Determine the [X, Y] coordinate at the center of the cell enclosing the given text.  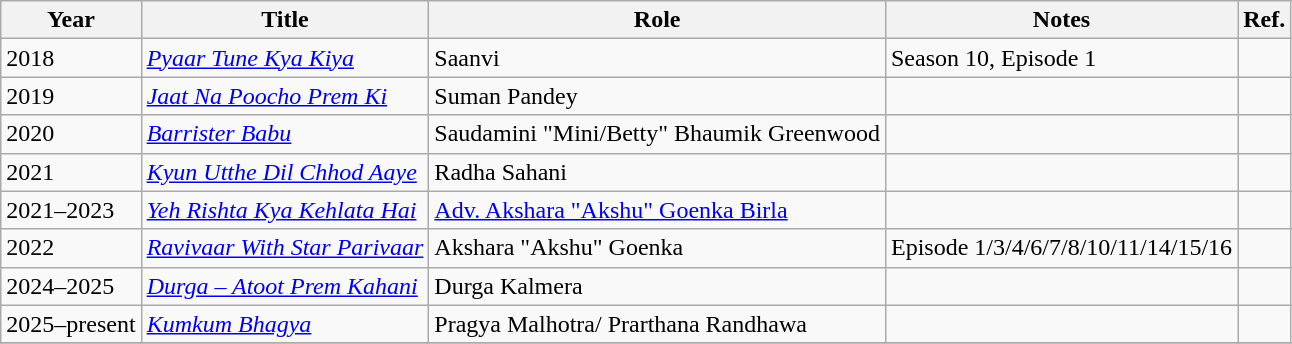
2022 [71, 248]
Saanvi [658, 58]
Title [285, 20]
Jaat Na Poocho Prem Ki [285, 96]
Role [658, 20]
Episode 1/3/4/6/7/8/10/11/14/15/16 [1061, 248]
Durga – Atoot Prem Kahani [285, 286]
Yeh Rishta Kya Kehlata Hai [285, 210]
Saudamini "Mini/Betty" Bhaumik Greenwood [658, 134]
2024–2025 [71, 286]
Akshara "Akshu" Goenka [658, 248]
Season 10, Episode 1 [1061, 58]
Barrister Babu [285, 134]
2019 [71, 96]
2025–present [71, 324]
Kyun Utthe Dil Chhod Aaye [285, 172]
Pragya Malhotra/ Prarthana Randhawa [658, 324]
Radha Sahani [658, 172]
Ref. [1264, 20]
Year [71, 20]
Kumkum Bhagya [285, 324]
Notes [1061, 20]
Ravivaar With Star Parivaar [285, 248]
Pyaar Tune Kya Kiya [285, 58]
2021–2023 [71, 210]
2018 [71, 58]
Adv. Akshara "Akshu" Goenka Birla [658, 210]
2020 [71, 134]
2021 [71, 172]
Suman Pandey [658, 96]
Durga Kalmera [658, 286]
